Scan for the cell matching the given text and deliver its (X, Y) coordinate at center. 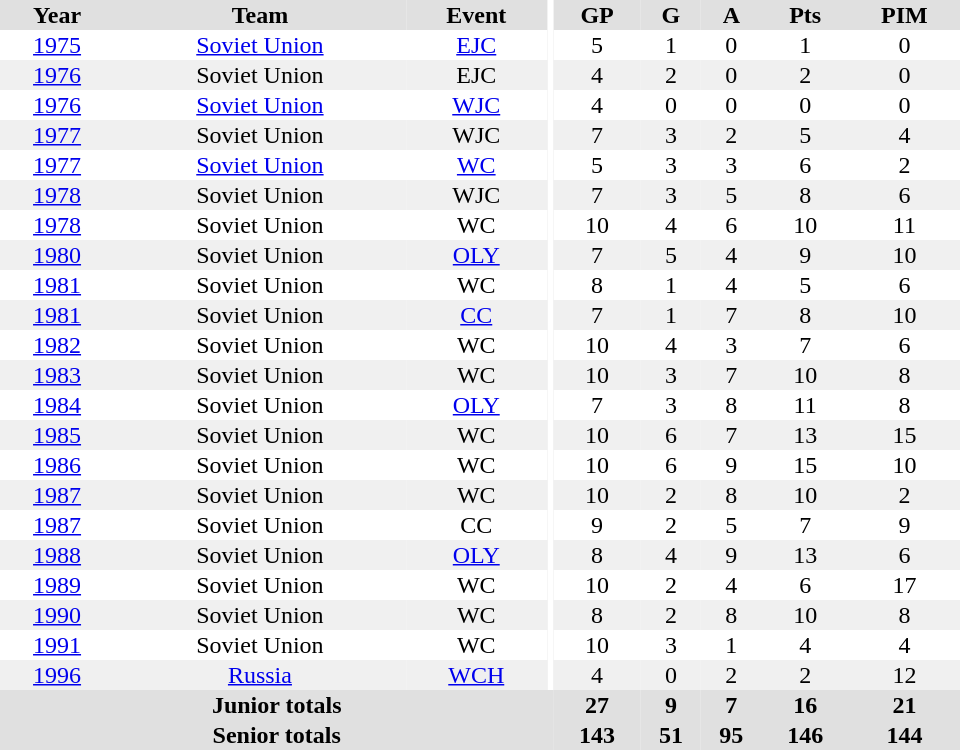
1991 (57, 645)
95 (731, 735)
PIM (904, 15)
144 (904, 735)
1983 (57, 375)
51 (671, 735)
146 (806, 735)
12 (904, 675)
1989 (57, 585)
1986 (57, 465)
1988 (57, 555)
Year (57, 15)
21 (904, 705)
Russia (260, 675)
143 (596, 735)
1990 (57, 615)
G (671, 15)
Junior totals (276, 705)
1982 (57, 345)
1985 (57, 435)
A (731, 15)
17 (904, 585)
1975 (57, 45)
27 (596, 705)
Team (260, 15)
WCH (476, 675)
1996 (57, 675)
Event (476, 15)
1980 (57, 255)
1984 (57, 405)
Senior totals (276, 735)
16 (806, 705)
GP (596, 15)
Pts (806, 15)
